Locate the cell with the specified text and output its (x, y) center coordinate. 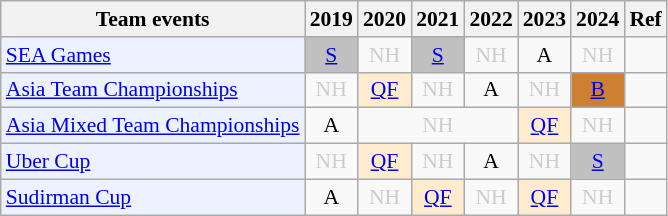
Uber Cup (153, 162)
B (598, 90)
Sudirman Cup (153, 197)
Asia Team Championships (153, 90)
2021 (438, 19)
2019 (332, 19)
2024 (598, 19)
Team events (153, 19)
SEA Games (153, 55)
2022 (490, 19)
2020 (384, 19)
2023 (544, 19)
Asia Mixed Team Championships (153, 126)
Ref (645, 19)
